Scan for the cell matching the given text and deliver its [x, y] coordinate at center. 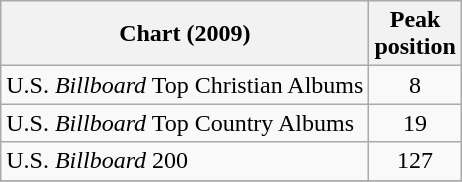
Chart (2009) [185, 34]
127 [415, 161]
U.S. Billboard Top Country Albums [185, 123]
Peakposition [415, 34]
8 [415, 85]
U.S. Billboard Top Christian Albums [185, 85]
U.S. Billboard 200 [185, 161]
19 [415, 123]
